Extract the [x, y] coordinate from the center of the cell holding the provided text.  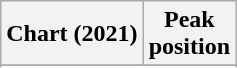
Peakposition [189, 34]
Chart (2021) [72, 34]
